Output the (X, Y) coordinate of the center of the cell containing the given text.  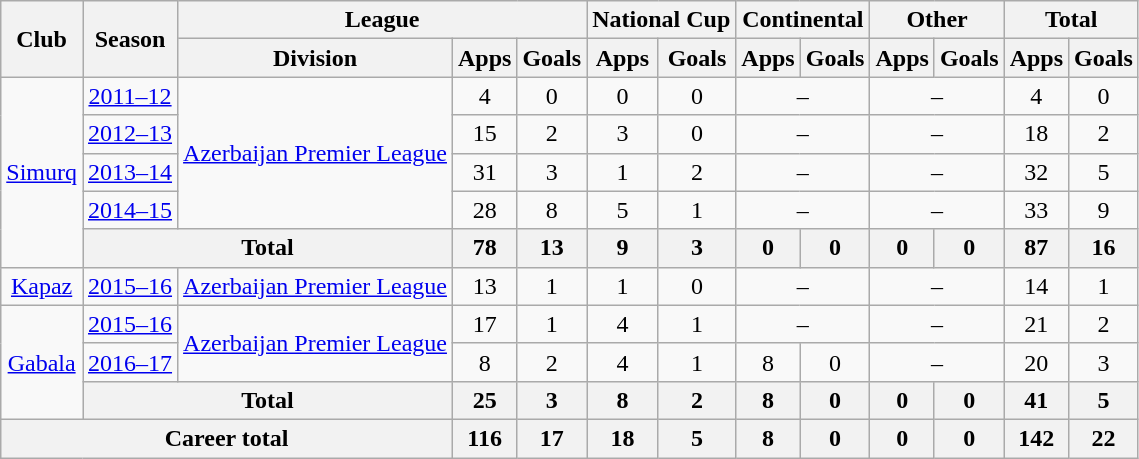
87 (1036, 248)
20 (1036, 362)
78 (484, 248)
Simurq (42, 172)
14 (1036, 286)
National Cup (662, 20)
Continental (803, 20)
21 (1036, 324)
Division (316, 58)
32 (1036, 172)
41 (1036, 400)
142 (1036, 438)
Season (130, 39)
25 (484, 400)
16 (1104, 248)
15 (484, 134)
Kapaz (42, 286)
2016–17 (130, 362)
Club (42, 39)
Gabala (42, 362)
116 (484, 438)
22 (1104, 438)
2012–13 (130, 134)
28 (484, 210)
Other (937, 20)
33 (1036, 210)
2014–15 (130, 210)
2013–14 (130, 172)
2011–12 (130, 96)
League (382, 20)
31 (484, 172)
Career total (227, 438)
